Identify which cell holds the provided text, then report its [x, y] central coordinate. 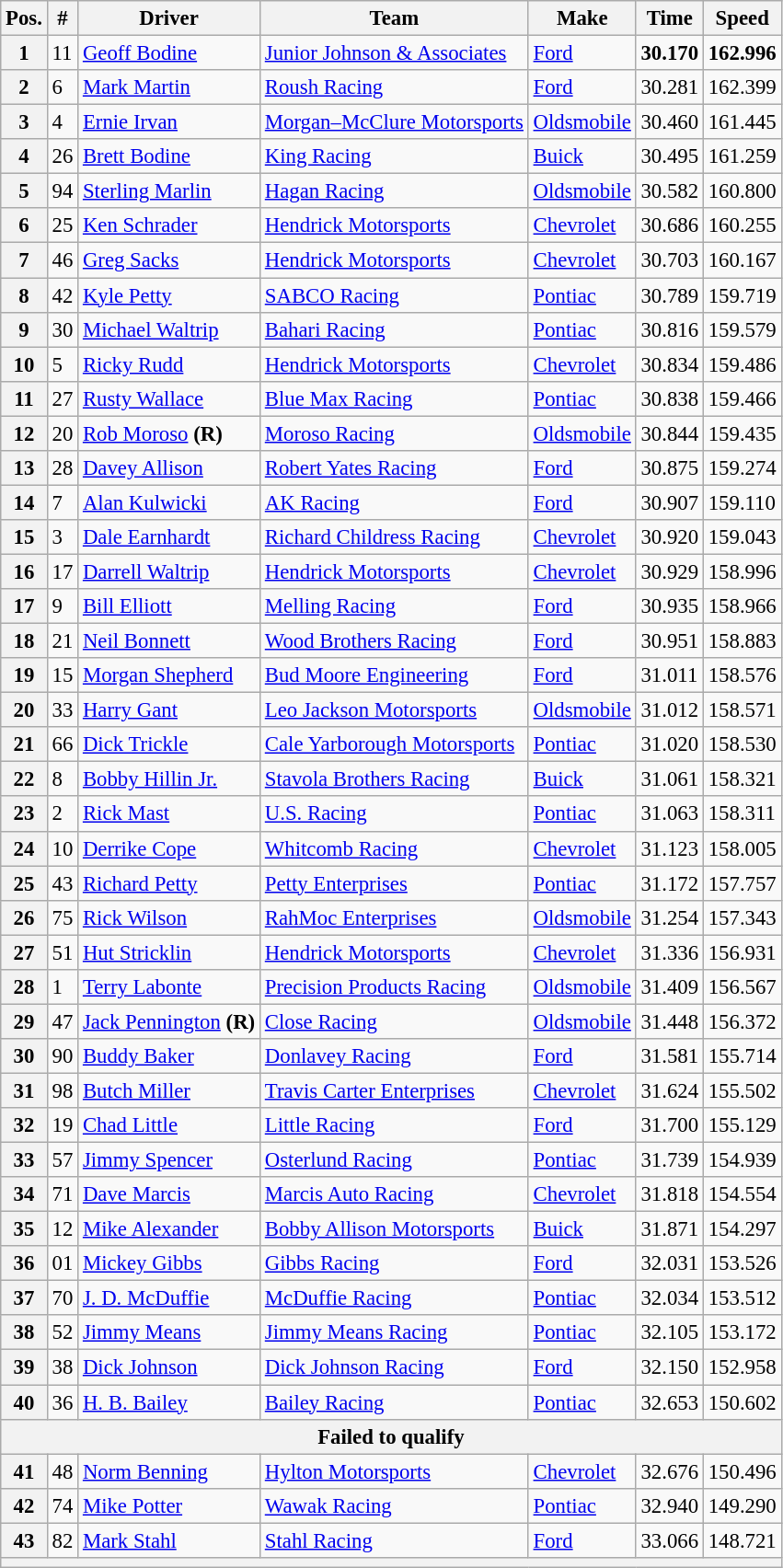
30.935 [670, 606]
Rick Mast [169, 814]
150.496 [742, 1471]
162.996 [742, 53]
98 [63, 1090]
30.844 [670, 433]
156.567 [742, 987]
Hylton Motorsports [394, 1471]
35 [24, 1229]
158.571 [742, 710]
158.576 [742, 675]
Moroso Racing [394, 433]
Geoff Bodine [169, 53]
71 [63, 1194]
# [63, 18]
158.883 [742, 641]
29 [24, 1021]
156.372 [742, 1021]
Driver [169, 18]
Hagan Racing [394, 191]
Mike Alexander [169, 1229]
Mark Stahl [169, 1540]
Alan Kulwicki [169, 502]
Brett Bodine [169, 156]
32.105 [670, 1333]
32.940 [670, 1505]
Roush Racing [394, 87]
Jimmy Spencer [169, 1160]
31.011 [670, 675]
158.005 [742, 848]
16 [24, 571]
30.816 [670, 329]
Ken Schrader [169, 225]
90 [63, 1056]
159.110 [742, 502]
Robert Yates Racing [394, 468]
Derrike Cope [169, 848]
30.834 [670, 364]
34 [24, 1194]
Neil Bonnett [169, 641]
160.255 [742, 225]
Greg Sacks [169, 260]
Bill Elliott [169, 606]
Chad Little [169, 1125]
74 [63, 1505]
31.448 [670, 1021]
32.031 [670, 1263]
30.951 [670, 641]
32.150 [670, 1367]
Mickey Gibbs [169, 1263]
Cale Yarborough Motorsports [394, 744]
Dale Earnhardt [169, 537]
Norm Benning [169, 1471]
30.875 [670, 468]
154.939 [742, 1160]
31 [24, 1090]
75 [63, 917]
Dick Johnson Racing [394, 1367]
162.399 [742, 87]
McDuffie Racing [394, 1298]
Ernie Irvan [169, 122]
148.721 [742, 1540]
31.254 [670, 917]
Bobby Hillin Jr. [169, 779]
Stahl Racing [394, 1540]
Darrell Waltrip [169, 571]
154.297 [742, 1229]
161.445 [742, 122]
51 [63, 952]
30.920 [670, 537]
Close Racing [394, 1021]
Davey Allison [169, 468]
153.172 [742, 1333]
157.343 [742, 917]
30.686 [670, 225]
13 [24, 468]
30.838 [670, 398]
66 [63, 744]
31.818 [670, 1194]
Butch Miller [169, 1090]
Morgan–McClure Motorsports [394, 122]
32.653 [670, 1402]
Dave Marcis [169, 1194]
160.167 [742, 260]
30.907 [670, 502]
159.486 [742, 364]
155.502 [742, 1090]
31.061 [670, 779]
King Racing [394, 156]
Osterlund Racing [394, 1160]
Dick Johnson [169, 1367]
31.409 [670, 987]
Buddy Baker [169, 1056]
31.012 [670, 710]
Jimmy Means [169, 1333]
RahMoc Enterprises [394, 917]
Bahari Racing [394, 329]
155.714 [742, 1056]
31.624 [670, 1090]
Failed to qualify [391, 1436]
37 [24, 1298]
Petty Enterprises [394, 883]
Blue Max Racing [394, 398]
153.512 [742, 1298]
150.602 [742, 1402]
Hut Stricklin [169, 952]
Dick Trickle [169, 744]
157.757 [742, 883]
30.582 [670, 191]
159.274 [742, 468]
31.739 [670, 1160]
Jack Pennington (R) [169, 1021]
Donlavey Racing [394, 1056]
Richard Petty [169, 883]
Sterling Marlin [169, 191]
31.123 [670, 848]
153.526 [742, 1263]
159.466 [742, 398]
48 [63, 1471]
Junior Johnson & Associates [394, 53]
30.929 [670, 571]
159.435 [742, 433]
30.281 [670, 87]
31.063 [670, 814]
32.034 [670, 1298]
30.170 [670, 53]
Little Racing [394, 1125]
30.789 [670, 295]
Jimmy Means Racing [394, 1333]
33.066 [670, 1540]
22 [24, 779]
Stavola Brothers Racing [394, 779]
Marcis Auto Racing [394, 1194]
Mark Martin [169, 87]
Bud Moore Engineering [394, 675]
Precision Products Racing [394, 987]
159.719 [742, 295]
158.530 [742, 744]
30.460 [670, 122]
31.336 [670, 952]
23 [24, 814]
Make [581, 18]
158.966 [742, 606]
01 [63, 1263]
Morgan Shepherd [169, 675]
Richard Childress Racing [394, 537]
Wood Brothers Racing [394, 641]
Bailey Racing [394, 1402]
30.495 [670, 156]
Rusty Wallace [169, 398]
149.290 [742, 1505]
Ricky Rudd [169, 364]
Wawak Racing [394, 1505]
Pos. [24, 18]
Gibbs Racing [394, 1263]
J. D. McDuffie [169, 1298]
Leo Jackson Motorsports [394, 710]
Melling Racing [394, 606]
Team [394, 18]
Time [670, 18]
31.871 [670, 1229]
Bobby Allison Motorsports [394, 1229]
Kyle Petty [169, 295]
40 [24, 1402]
Rick Wilson [169, 917]
159.043 [742, 537]
18 [24, 641]
31.700 [670, 1125]
Speed [742, 18]
31.581 [670, 1056]
Michael Waltrip [169, 329]
Rob Moroso (R) [169, 433]
U.S. Racing [394, 814]
94 [63, 191]
31.172 [670, 883]
Harry Gant [169, 710]
SABCO Racing [394, 295]
161.259 [742, 156]
24 [24, 848]
156.931 [742, 952]
52 [63, 1333]
158.311 [742, 814]
Travis Carter Enterprises [394, 1090]
30.703 [670, 260]
155.129 [742, 1125]
AK Racing [394, 502]
152.958 [742, 1367]
47 [63, 1021]
32.676 [670, 1471]
Terry Labonte [169, 987]
160.800 [742, 191]
Whitcomb Racing [394, 848]
158.996 [742, 571]
41 [24, 1471]
32 [24, 1125]
158.321 [742, 779]
82 [63, 1540]
46 [63, 260]
H. B. Bailey [169, 1402]
14 [24, 502]
57 [63, 1160]
154.554 [742, 1194]
Mike Potter [169, 1505]
39 [24, 1367]
31.020 [670, 744]
159.579 [742, 329]
70 [63, 1298]
